Search for the cell housing the specified text and yield its [X, Y] center coordinate. 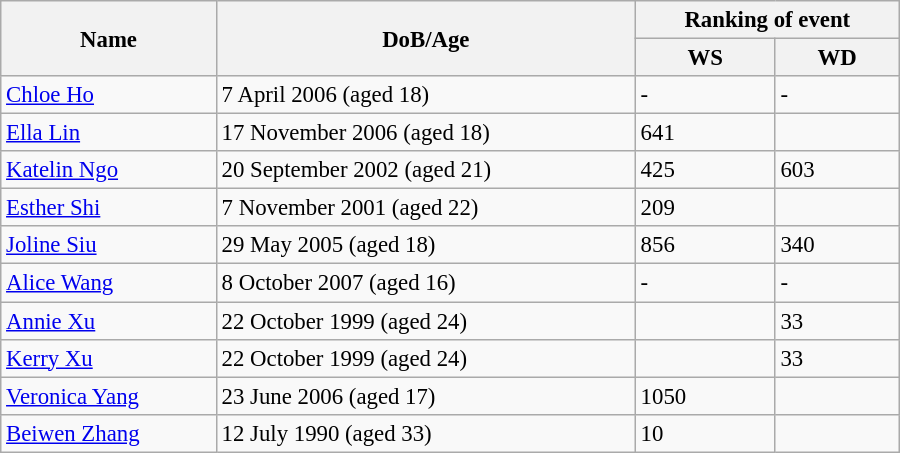
Alice Wang [109, 283]
12 July 1990 (aged 33) [426, 433]
Esther Shi [109, 208]
641 [705, 133]
Chloe Ho [109, 95]
340 [837, 245]
Beiwen Zhang [109, 433]
10 [705, 433]
7 April 2006 (aged 18) [426, 95]
Kerry Xu [109, 358]
Joline Siu [109, 245]
29 May 2005 (aged 18) [426, 245]
8 October 2007 (aged 16) [426, 283]
17 November 2006 (aged 18) [426, 133]
Annie Xu [109, 321]
603 [837, 170]
Ella Lin [109, 133]
Name [109, 38]
1050 [705, 396]
7 November 2001 (aged 22) [426, 208]
Veronica Yang [109, 396]
WS [705, 58]
856 [705, 245]
209 [705, 208]
425 [705, 170]
20 September 2002 (aged 21) [426, 170]
Katelin Ngo [109, 170]
Ranking of event [767, 20]
23 June 2006 (aged 17) [426, 396]
DoB/Age [426, 38]
WD [837, 58]
